Output the [x, y] coordinate of the center of the cell containing the given text.  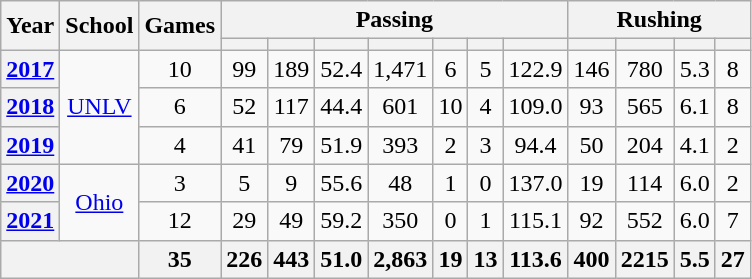
226 [244, 259]
51.9 [342, 145]
51.0 [342, 259]
93 [592, 107]
146 [592, 69]
1,471 [400, 69]
2017 [30, 69]
113.6 [536, 259]
41 [244, 145]
601 [400, 107]
2019 [30, 145]
50 [592, 145]
Year [30, 26]
2,863 [400, 259]
49 [292, 221]
99 [244, 69]
Ohio [100, 202]
52.4 [342, 69]
6.1 [694, 107]
52 [244, 107]
552 [644, 221]
94.4 [536, 145]
48 [400, 183]
2018 [30, 107]
5.3 [694, 69]
393 [400, 145]
92 [592, 221]
2021 [30, 221]
204 [644, 145]
Rushing [659, 20]
5.5 [694, 259]
7 [732, 221]
109.0 [536, 107]
2020 [30, 183]
35 [180, 259]
UNLV [100, 107]
59.2 [342, 221]
189 [292, 69]
Games [180, 26]
School [100, 26]
114 [644, 183]
12 [180, 221]
117 [292, 107]
400 [592, 259]
29 [244, 221]
55.6 [342, 183]
13 [486, 259]
443 [292, 259]
2215 [644, 259]
122.9 [536, 69]
350 [400, 221]
4.1 [694, 145]
9 [292, 183]
44.4 [342, 107]
79 [292, 145]
565 [644, 107]
115.1 [536, 221]
Passing [394, 20]
137.0 [536, 183]
780 [644, 69]
27 [732, 259]
